Scan for the cell matching the given text and deliver its [x, y] coordinate at center. 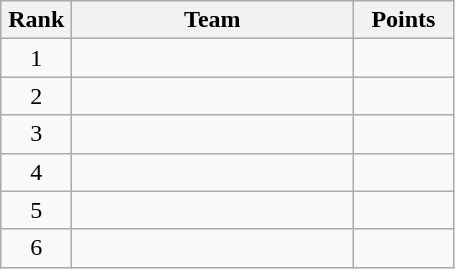
6 [36, 248]
4 [36, 172]
1 [36, 58]
Rank [36, 20]
Team [212, 20]
3 [36, 134]
2 [36, 96]
Points [404, 20]
5 [36, 210]
